Identify which cell holds the provided text, then report its [x, y] central coordinate. 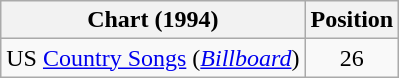
26 [352, 58]
US Country Songs (Billboard) [153, 58]
Chart (1994) [153, 20]
Position [352, 20]
